Pinpoint the cell where the given text exists, returning its (X, Y) midpoint coordinate. 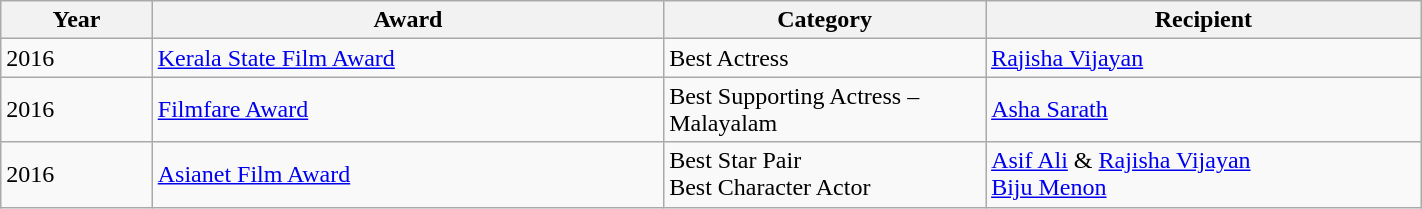
Best Star Pair Best Character Actor (825, 174)
Asha Sarath (1204, 110)
Year (77, 20)
Asif Ali & Rajisha Vijayan Biju Menon (1204, 174)
Best Supporting Actress – Malayalam (825, 110)
Best Actress (825, 58)
Recipient (1204, 20)
Award (408, 20)
Kerala State Film Award (408, 58)
Rajisha Vijayan (1204, 58)
Category (825, 20)
Filmfare Award (408, 110)
Asianet Film Award (408, 174)
